Return [x, y] of the center of cell containing provided text 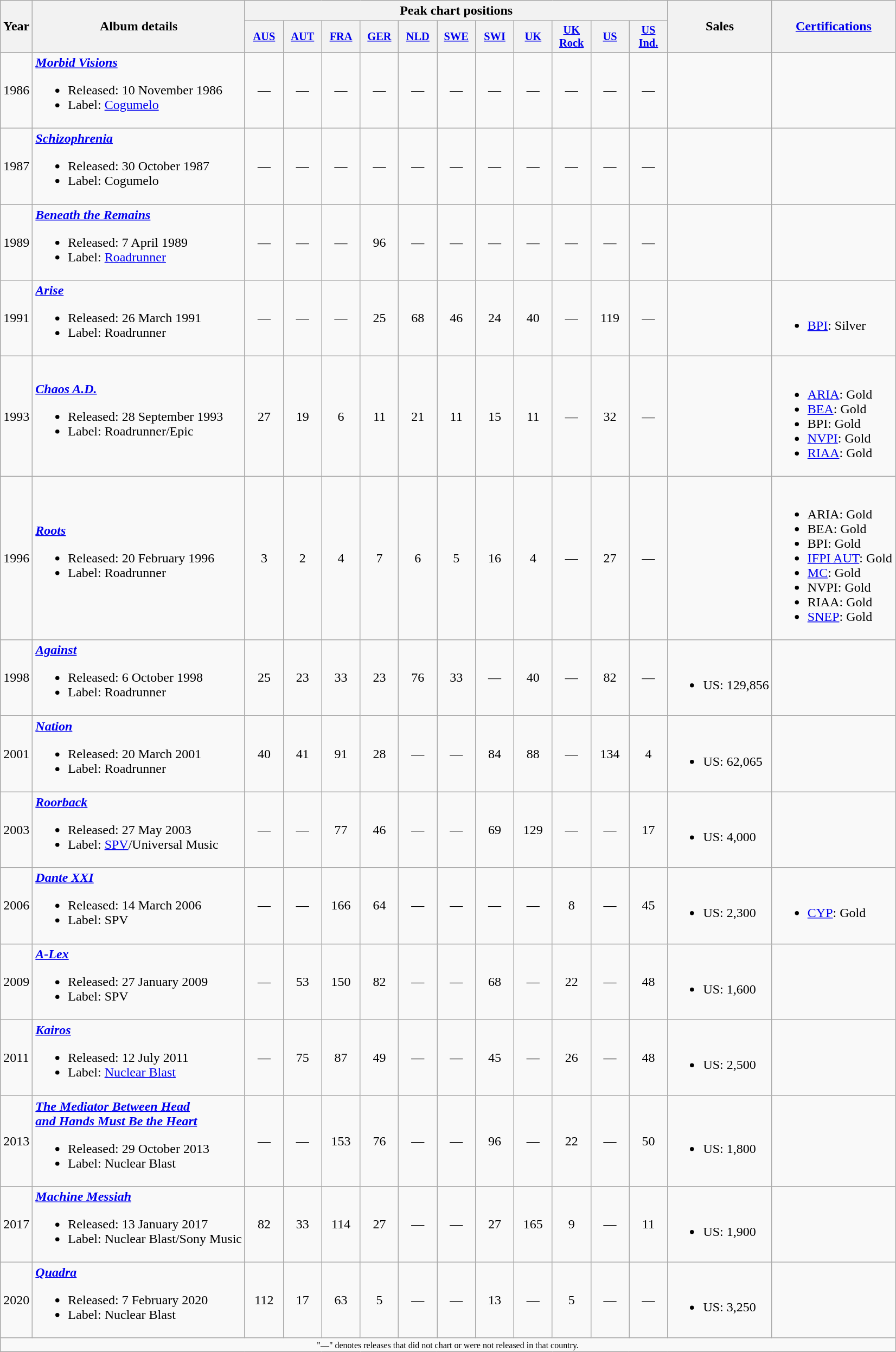
2020 [16, 1300]
2001 [16, 754]
2003 [16, 830]
SWE [457, 37]
84 [495, 754]
114 [341, 1224]
UK Rock [572, 37]
Machine MessiahReleased: 13 January 2017Label: Nuclear Blast/Sony Music [139, 1224]
ARIA: GoldBEA: GoldBPI: GoldIFPI AUT: GoldMC: GoldNVPI: GoldRIAA: GoldSNEP: Gold [833, 558]
150 [341, 982]
RootsReleased: 20 February 1996Label: Roadrunner [139, 558]
1986 [16, 90]
SWI [495, 37]
153 [341, 1141]
UK [533, 37]
Peak chart positions [456, 11]
US: 3,250 [720, 1300]
CYP: Gold [833, 906]
3 [264, 558]
The Mediator Between Headand Hands Must Be the HeartReleased: 29 October 2013Label: Nuclear Blast [139, 1141]
US: 2,500 [720, 1058]
AUT [303, 37]
Chaos A.D.Released: 28 September 1993Label: Roadrunner/Epic [139, 417]
BPI: Silver [833, 318]
ARIA: GoldBEA: GoldBPI: GoldNVPI: GoldRIAA: Gold [833, 417]
US: 1,600 [720, 982]
2013 [16, 1141]
21 [418, 417]
1989 [16, 242]
9 [572, 1224]
USInd. [649, 37]
50 [649, 1141]
8 [572, 906]
1993 [16, 417]
165 [533, 1224]
SchizophreniaReleased: 30 October 1987Label: Cogumelo [139, 166]
US: 129,856 [720, 678]
"—" denotes releases that did not chart or were not released in that country. [448, 1344]
NationReleased: 20 March 2001Label: Roadrunner [139, 754]
US: 1,800 [720, 1141]
US [610, 37]
Certifications [833, 27]
166 [341, 906]
GER [380, 37]
1987 [16, 166]
KairosReleased: 12 July 2011Label: Nuclear Blast [139, 1058]
63 [341, 1300]
87 [341, 1058]
88 [533, 754]
119 [610, 318]
64 [380, 906]
75 [303, 1058]
Year [16, 27]
QuadraReleased: 7 February 2020Label: Nuclear Blast [139, 1300]
US: 1,900 [720, 1224]
US: 4,000 [720, 830]
2017 [16, 1224]
Sales [720, 27]
24 [495, 318]
77 [341, 830]
US: 2,300 [720, 906]
32 [610, 417]
49 [380, 1058]
2 [303, 558]
Beneath the RemainsReleased: 7 April 1989Label: Roadrunner [139, 242]
A-LexReleased: 27 January 2009Label: SPV [139, 982]
RoorbackReleased: 27 May 2003Label: SPV/Universal Music [139, 830]
69 [495, 830]
41 [303, 754]
7 [380, 558]
28 [380, 754]
53 [303, 982]
Album details [139, 27]
AgainstReleased: 6 October 1998Label: Roadrunner [139, 678]
NLD [418, 37]
US: 62,065 [720, 754]
2009 [16, 982]
1996 [16, 558]
Dante XXIReleased: 14 March 2006Label: SPV [139, 906]
19 [303, 417]
2006 [16, 906]
Morbid VisionsReleased: 10 November 1986Label: Cogumelo [139, 90]
112 [264, 1300]
FRA [341, 37]
129 [533, 830]
1998 [16, 678]
AUS [264, 37]
AriseReleased: 26 March 1991Label: Roadrunner [139, 318]
15 [495, 417]
16 [495, 558]
134 [610, 754]
1991 [16, 318]
13 [495, 1300]
91 [341, 754]
2011 [16, 1058]
26 [572, 1058]
